Determine the [x, y] coordinate at the center of the cell enclosing the given text.  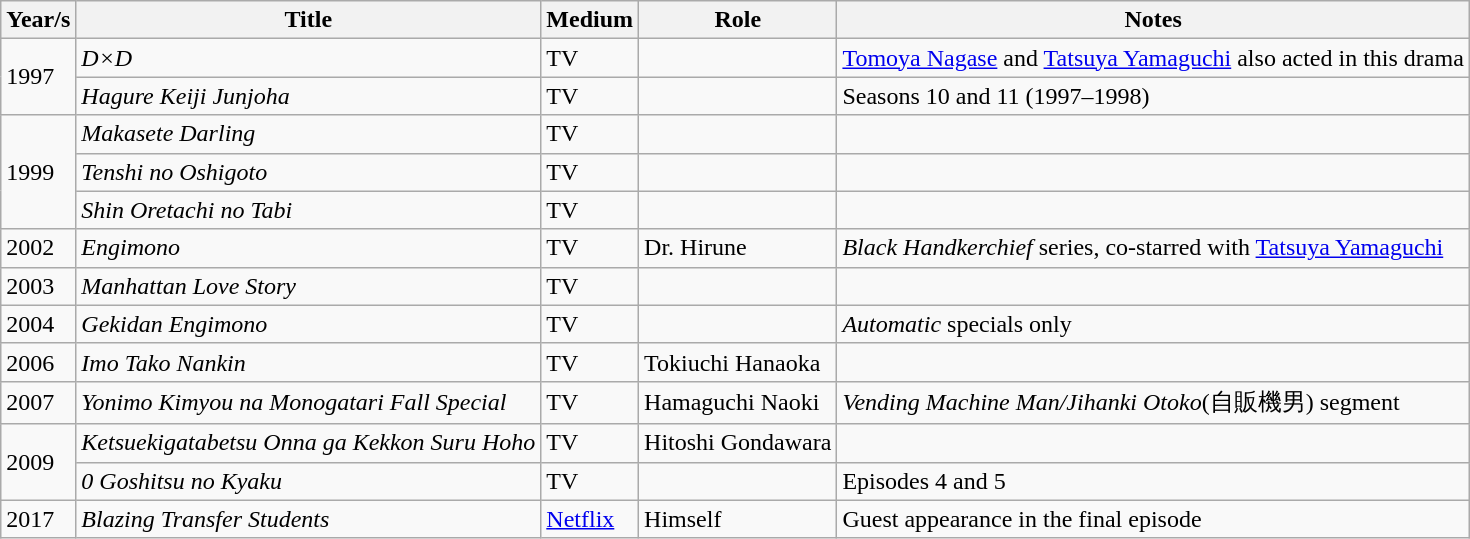
Yonimo Kimyou na Monogatari Fall Special [308, 402]
Hamaguchi Naoki [738, 402]
D×D [308, 58]
Manhattan Love Story [308, 286]
Hagure Keiji Junjoha [308, 96]
Role [738, 20]
Blazing Transfer Students [308, 519]
Tokiuchi Hanaoka [738, 362]
2004 [38, 324]
Netflix [590, 519]
1997 [38, 77]
2006 [38, 362]
1999 [38, 172]
2003 [38, 286]
Engimono [308, 248]
Tenshi no Oshigoto [308, 172]
Dr. Hirune [738, 248]
Seasons 10 and 11 (1997–1998) [1153, 96]
2007 [38, 402]
2017 [38, 519]
Makasete Darling [308, 134]
Vending Machine Man/Jihanki Otoko(自販機男) segment [1153, 402]
Shin Oretachi no Tabi [308, 210]
0 Goshitsu no Kyaku [308, 481]
Episodes 4 and 5 [1153, 481]
Black Handkerchief series, co-starred with Tatsuya Yamaguchi [1153, 248]
Imo Tako Nankin [308, 362]
Medium [590, 20]
Automatic specials only [1153, 324]
2002 [38, 248]
Ketsuekigatabetsu Onna ga Kekkon Suru Hoho [308, 443]
Tomoya Nagase and Tatsuya Yamaguchi also acted in this drama [1153, 58]
Guest appearance in the final episode [1153, 519]
Year/s [38, 20]
2009 [38, 462]
Hitoshi Gondawara [738, 443]
Gekidan Engimono [308, 324]
Title [308, 20]
Notes [1153, 20]
Himself [738, 519]
